Search for the cell housing the specified text and yield its [x, y] center coordinate. 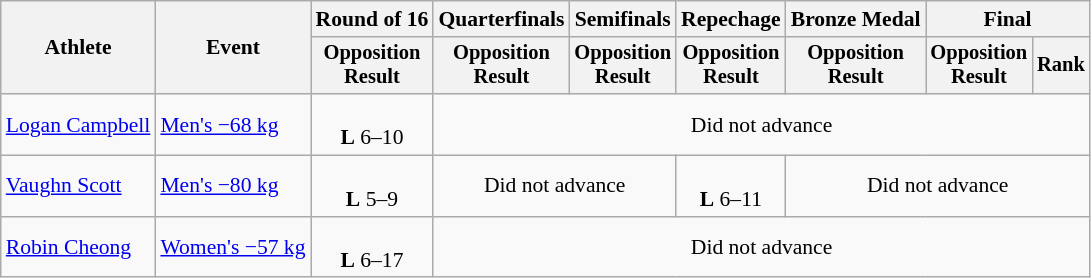
L 6–10 [372, 124]
Men's −68 kg [232, 124]
Women's −57 kg [232, 248]
Vaughn Scott [78, 186]
Bronze Medal [856, 19]
Repechage [731, 19]
Logan Campbell [78, 124]
Final [1008, 19]
Men's −80 kg [232, 186]
Event [232, 48]
L 6–11 [731, 186]
Rank [1061, 66]
L 5–9 [372, 186]
Quarterfinals [501, 19]
L 6–17 [372, 248]
Robin Cheong [78, 248]
Round of 16 [372, 19]
Athlete [78, 48]
Semifinals [622, 19]
